Identify which cell holds the provided text, then report its (x, y) central coordinate. 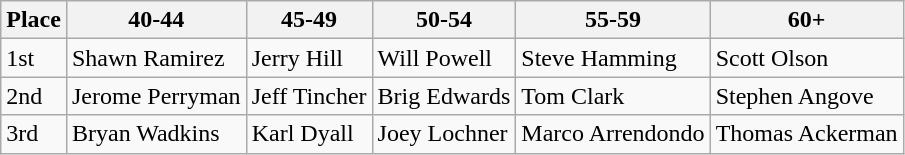
Marco Arrendondo (613, 134)
1st (34, 58)
2nd (34, 96)
Jeff Tincher (309, 96)
Place (34, 20)
60+ (806, 20)
55-59 (613, 20)
50-54 (444, 20)
Stephen Angove (806, 96)
Bryan Wadkins (156, 134)
Shawn Ramirez (156, 58)
45-49 (309, 20)
Will Powell (444, 58)
Jerome Perryman (156, 96)
Steve Hamming (613, 58)
Karl Dyall (309, 134)
Joey Lochner (444, 134)
Tom Clark (613, 96)
Brig Edwards (444, 96)
40-44 (156, 20)
Thomas Ackerman (806, 134)
Scott Olson (806, 58)
3rd (34, 134)
Jerry Hill (309, 58)
